Output the [x, y] coordinate of the center of the cell containing the given text.  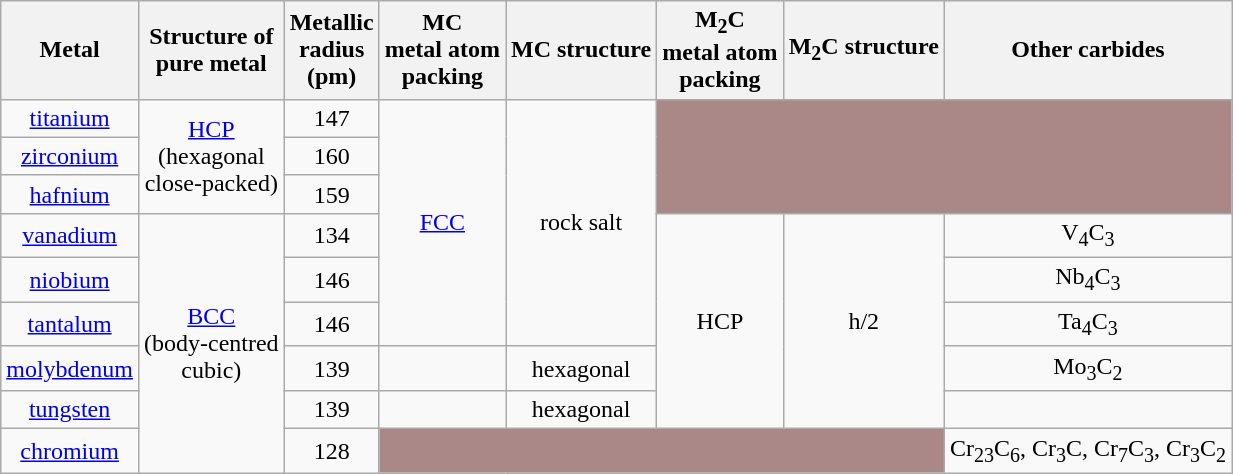
zirconium [70, 156]
M2C structure [864, 50]
V4C3 [1088, 235]
tungsten [70, 410]
M2C metal atompacking [720, 50]
rock salt [582, 222]
HCP [720, 320]
160 [332, 156]
tantalum [70, 324]
MC metal atompacking [442, 50]
BCC(body-centredcubic) [211, 343]
Mo3C2 [1088, 368]
h/2 [864, 320]
hafnium [70, 194]
HCP(hexagonalclose-packed) [211, 156]
Structure ofpure metal [211, 50]
MC structure [582, 50]
titanium [70, 118]
159 [332, 194]
niobium [70, 280]
128 [332, 451]
Other carbides [1088, 50]
FCC [442, 222]
Ta4C3 [1088, 324]
Cr23C6, Cr3C, Cr7C3, Cr3C2 [1088, 451]
134 [332, 235]
Metal [70, 50]
147 [332, 118]
Metallic radius(pm) [332, 50]
molybdenum [70, 368]
Nb4C3 [1088, 280]
vanadium [70, 235]
chromium [70, 451]
